Identify which cell holds the provided text, then report its [x, y] central coordinate. 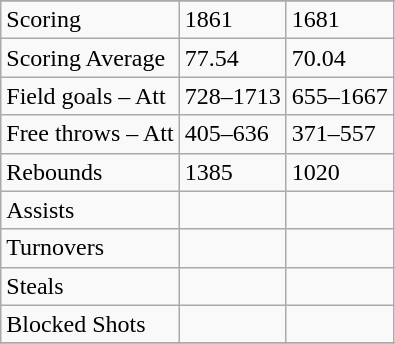
Scoring [90, 20]
1861 [232, 20]
70.04 [340, 58]
655–1667 [340, 96]
Free throws – Att [90, 134]
Scoring Average [90, 58]
1020 [340, 172]
Turnovers [90, 248]
Rebounds [90, 172]
Steals [90, 286]
1385 [232, 172]
Blocked Shots [90, 324]
371–557 [340, 134]
Field goals – Att [90, 96]
728–1713 [232, 96]
1681 [340, 20]
405–636 [232, 134]
77.54 [232, 58]
Assists [90, 210]
